Locate the cell with the specified text and output its (X, Y) center coordinate. 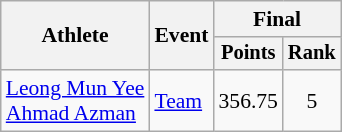
Final (276, 19)
Points (248, 54)
Athlete (76, 36)
356.75 (248, 100)
Team (181, 100)
Event (181, 36)
5 (312, 100)
Rank (312, 54)
Leong Mun YeeAhmad Azman (76, 100)
